Search for the cell housing the specified text and yield its [X, Y] center coordinate. 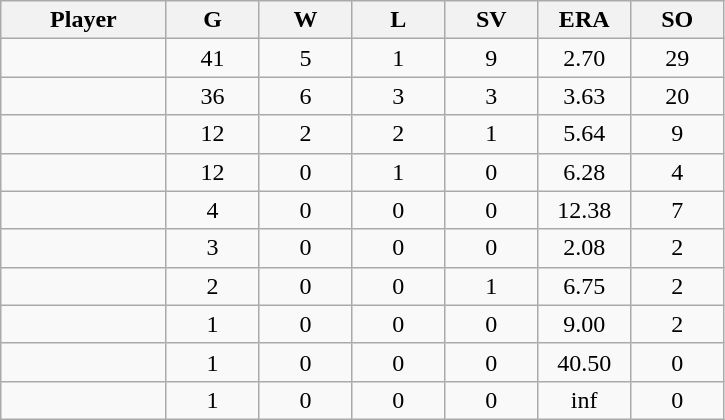
3.63 [584, 96]
SO [678, 20]
2.08 [584, 248]
inf [584, 400]
6.75 [584, 286]
20 [678, 96]
29 [678, 58]
Player [84, 20]
40.50 [584, 362]
5.64 [584, 134]
41 [212, 58]
12.38 [584, 210]
2.70 [584, 58]
G [212, 20]
7 [678, 210]
5 [306, 58]
6.28 [584, 172]
9.00 [584, 324]
SV [492, 20]
W [306, 20]
36 [212, 96]
6 [306, 96]
L [398, 20]
ERA [584, 20]
